From the cell containing the given text, extract its center point as (x, y) coordinate. 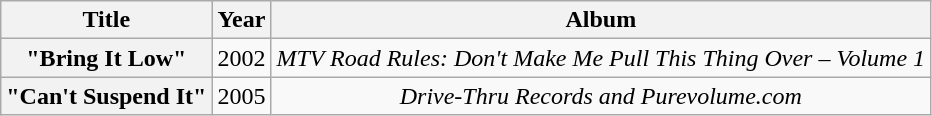
2005 (242, 96)
"Bring It Low" (106, 58)
"Can't Suspend It" (106, 96)
Year (242, 20)
MTV Road Rules: Don't Make Me Pull This Thing Over – Volume 1 (601, 58)
Title (106, 20)
Drive-Thru Records and Purevolume.com (601, 96)
2002 (242, 58)
Album (601, 20)
